Return [x, y] of the center of cell containing provided text 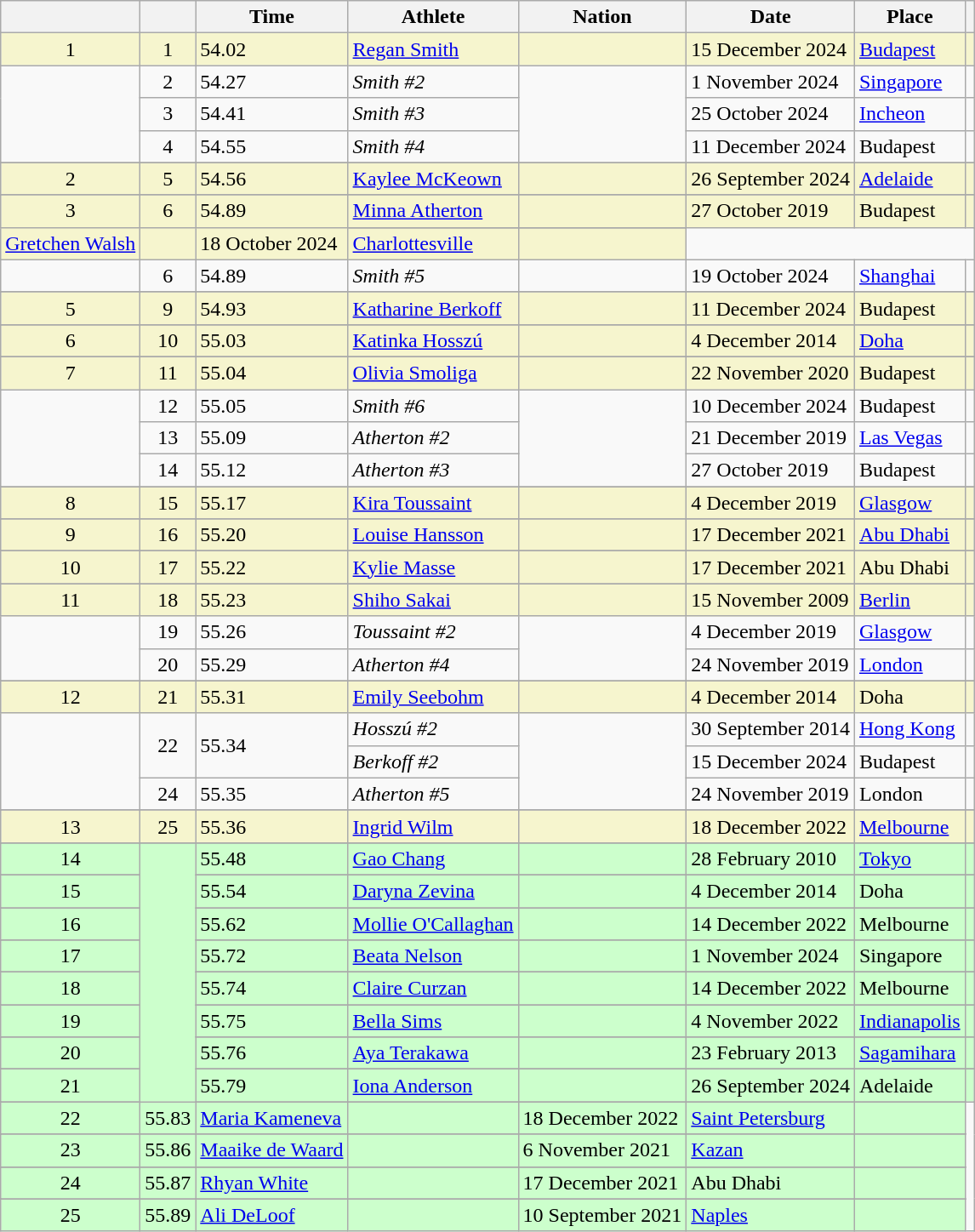
55.17 [272, 503]
Kazan [771, 1150]
55.23 [272, 600]
7 [71, 373]
54.02 [272, 49]
15 November 2009 [771, 600]
55.76 [272, 1053]
Atherton #3 [433, 471]
54.93 [272, 308]
Athlete [433, 17]
55.72 [272, 956]
Shiho Sakai [433, 600]
10 September 2021 [602, 1215]
Shanghai [909, 276]
Regan Smith [433, 49]
55.79 [272, 1086]
Smith #6 [433, 406]
Sagamihara [909, 1053]
55.04 [272, 373]
55.09 [272, 438]
55.03 [272, 340]
Gao Chang [433, 858]
55.89 [168, 1215]
Date [771, 17]
Bella Sims [433, 1021]
4 November 2022 [771, 1021]
Place [909, 17]
Berkoff #2 [433, 761]
Rhyan White [272, 1183]
54.56 [272, 179]
Ingrid Wilm [433, 826]
Saint Petersburg [771, 1118]
23 February 2013 [771, 1053]
Tokyo [909, 858]
55.75 [272, 1021]
55.54 [272, 891]
Kira Toussaint [433, 503]
55.20 [272, 535]
Atherton #4 [433, 664]
Mollie O'Callaghan [433, 923]
54.41 [272, 114]
Nation [602, 17]
55.12 [272, 471]
30 September 2014 [771, 729]
Ali DeLoof [272, 1215]
Maaike de Waard [272, 1150]
Indianapolis [909, 1021]
Maria Kameneva [272, 1118]
8 [71, 503]
Katharine Berkoff [433, 308]
Kylie Masse [433, 568]
Smith #4 [433, 146]
25 October 2024 [771, 114]
Louise Hansson [433, 535]
Atherton #5 [433, 794]
Smith #3 [433, 114]
55.62 [272, 923]
Smith #5 [433, 276]
55.35 [272, 794]
55.36 [272, 826]
Hosszú #2 [433, 729]
Charlottesville [433, 243]
Time [272, 17]
18 October 2024 [272, 243]
4 [168, 146]
Emily Seebohm [433, 697]
Katinka Hosszú [433, 340]
Las Vegas [909, 438]
55.05 [272, 406]
22 November 2020 [771, 373]
23 [71, 1150]
54.55 [272, 146]
Atherton #2 [433, 438]
Hong Kong [909, 729]
Kaylee McKeown [433, 179]
19 October 2024 [771, 276]
Naples [771, 1215]
Beata Nelson [433, 956]
Gretchen Walsh [71, 243]
Incheon [909, 114]
54.27 [272, 82]
55.48 [272, 858]
55.29 [272, 664]
6 November 2021 [602, 1150]
10 December 2024 [771, 406]
21 December 2019 [771, 438]
Minna Atherton [433, 211]
55.86 [168, 1150]
55.31 [272, 697]
Berlin [909, 600]
Olivia Smoliga [433, 373]
Iona Anderson [433, 1086]
Smith #2 [433, 82]
55.26 [272, 632]
55.83 [168, 1118]
55.22 [272, 568]
55.74 [272, 989]
Daryna Zevina [433, 891]
55.87 [168, 1183]
28 February 2010 [771, 858]
Toussaint #2 [433, 632]
Claire Curzan [433, 989]
55.34 [272, 745]
Aya Terakawa [433, 1053]
